Find where the given text appears and provide that cell's center as [X, Y] coordinate. 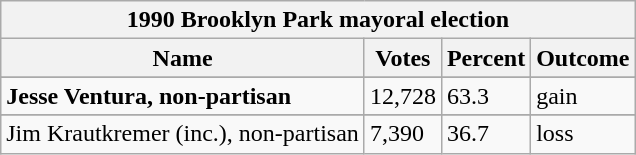
Jim Krautkremer (inc.), non-partisan [183, 134]
36.7 [486, 134]
Jesse Ventura, non-partisan [183, 96]
1990 Brooklyn Park mayoral election [318, 20]
loss [583, 134]
12,728 [402, 96]
7,390 [402, 134]
Name [183, 58]
63.3 [486, 96]
Votes [402, 58]
gain [583, 96]
Outcome [583, 58]
Percent [486, 58]
